Locate the cell with the specified text and output its (x, y) center coordinate. 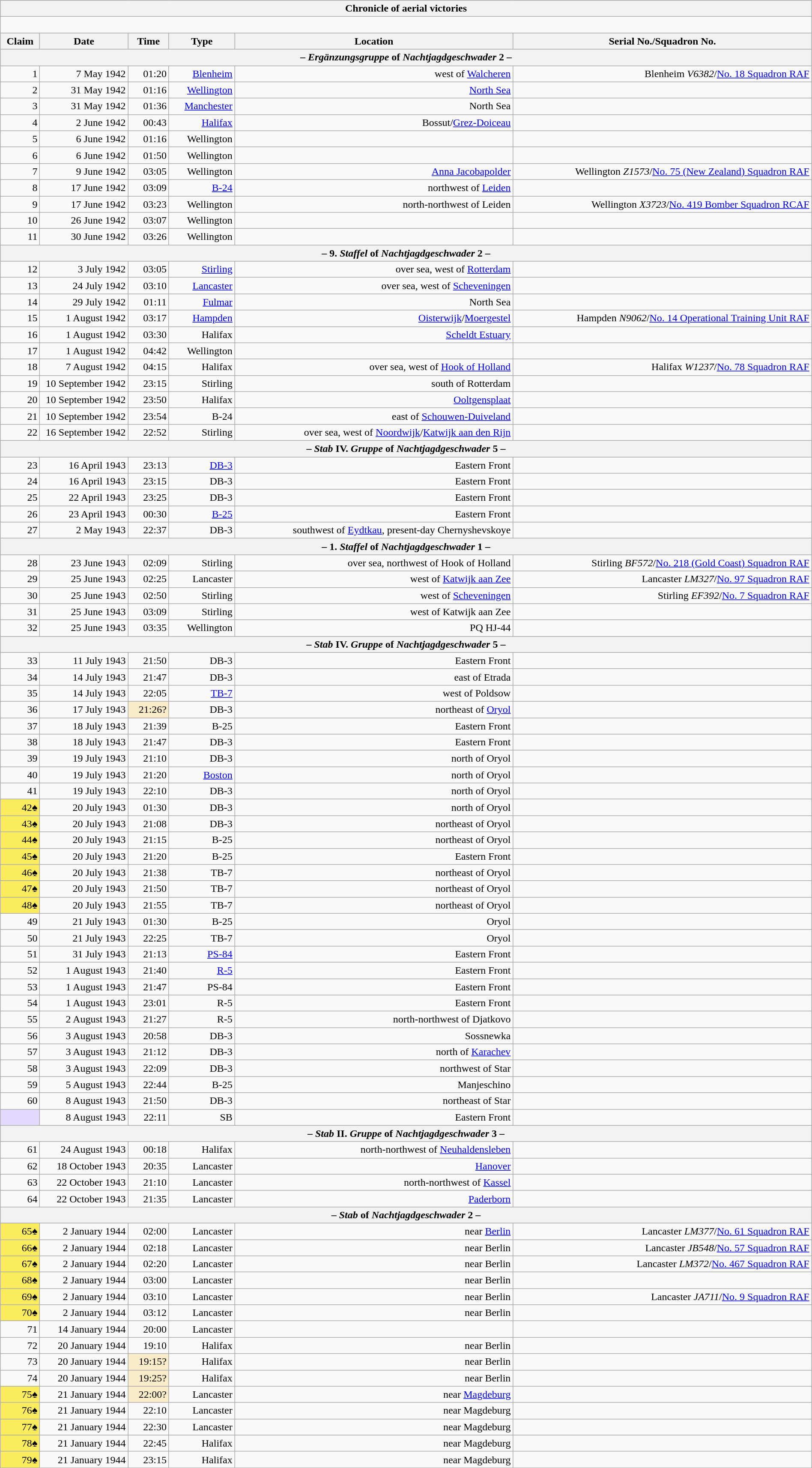
16 (20, 335)
19:25? (148, 1378)
east of Etrada (374, 677)
20:35 (148, 1166)
northwest of Star (374, 1068)
21:08 (148, 824)
19:10 (148, 1345)
79♠ (20, 1459)
70♠ (20, 1313)
22:25 (148, 938)
01:20 (148, 74)
Claim (20, 41)
50 (20, 938)
44♠ (20, 840)
48♠ (20, 905)
37 (20, 726)
22:00? (148, 1394)
03:35 (148, 628)
32 (20, 628)
02:09 (148, 563)
west of Scheveningen (374, 595)
– 9. Staffel of Nachtjagdgeschwader 2 – (406, 253)
21:55 (148, 905)
over sea, west of Noordwijk/Katwijk aan den Rijn (374, 432)
Type (202, 41)
Sossnewka (374, 1036)
29 (20, 579)
east of Schouwen-Duiveland (374, 416)
4 (20, 123)
over sea, northwest of Hook of Holland (374, 563)
23:54 (148, 416)
42♠ (20, 807)
01:50 (148, 155)
northwest of Leiden (374, 188)
23:01 (148, 1003)
3 (20, 106)
02:20 (148, 1264)
21:15 (148, 840)
20:00 (148, 1329)
3 July 1942 (84, 269)
over sea, west of Scheveningen (374, 286)
west of Walcheren (374, 74)
01:11 (148, 302)
2 June 1942 (84, 123)
– Ergänzungsgruppe of Nachtjagdgeschwader 2 – (406, 57)
northeast of Star (374, 1101)
03:12 (148, 1313)
18 October 1943 (84, 1166)
Serial No./Squadron No. (662, 41)
north-northwest of Neuhaldensleben (374, 1150)
23 (20, 465)
Hampden N9062/No. 14 Operational Training Unit RAF (662, 318)
22:30 (148, 1427)
36 (20, 709)
north-northwest of Leiden (374, 204)
02:25 (148, 579)
22:09 (148, 1068)
24 (20, 481)
77♠ (20, 1427)
72 (20, 1345)
34 (20, 677)
22:52 (148, 432)
15 (20, 318)
7 August 1942 (84, 367)
30 June 1942 (84, 237)
59 (20, 1085)
Manchester (202, 106)
60 (20, 1101)
00:18 (148, 1150)
north-northwest of Kassel (374, 1182)
04:15 (148, 367)
33 (20, 661)
27 (20, 530)
Blenheim V6382/No. 18 Squadron RAF (662, 74)
19:15? (148, 1362)
30 (20, 595)
Manjeschino (374, 1085)
02:00 (148, 1231)
01:36 (148, 106)
66♠ (20, 1248)
04:42 (148, 351)
Blenheim (202, 74)
north of Karachev (374, 1052)
26 (20, 514)
51 (20, 954)
71 (20, 1329)
2 (20, 90)
03:00 (148, 1280)
– Stab II. Gruppe of Nachtjagdgeschwader 3 – (406, 1133)
03:30 (148, 335)
63 (20, 1182)
23:50 (148, 400)
16 September 1942 (84, 432)
– 1. Staffel of Nachtjagdgeschwader 1 – (406, 547)
75♠ (20, 1394)
54 (20, 1003)
Lancaster LM327/No. 97 Squadron RAF (662, 579)
SB (202, 1117)
22 April 1943 (84, 498)
5 (20, 139)
22:45 (148, 1443)
14 January 1944 (84, 1329)
Location (374, 41)
22:11 (148, 1117)
46♠ (20, 873)
Scheldt Estuary (374, 335)
02:18 (148, 1248)
23 April 1943 (84, 514)
26 June 1942 (84, 221)
40 (20, 775)
2 August 1943 (84, 1020)
31 (20, 612)
21:13 (148, 954)
Lancaster LM377/No. 61 Squadron RAF (662, 1231)
23:25 (148, 498)
Lancaster LM372/No. 467 Squadron RAF (662, 1264)
68♠ (20, 1280)
21 (20, 416)
28 (20, 563)
53 (20, 987)
41 (20, 791)
35 (20, 693)
38 (20, 742)
Boston (202, 775)
00:43 (148, 123)
25 (20, 498)
Bossut/Grez-Doiceau (374, 123)
Stirling BF572/No. 218 (Gold Coast) Squadron RAF (662, 563)
14 (20, 302)
78♠ (20, 1443)
57 (20, 1052)
23:13 (148, 465)
Chronicle of aerial victories (406, 9)
19 (20, 383)
47♠ (20, 889)
2 May 1943 (84, 530)
58 (20, 1068)
Fulmar (202, 302)
Anna Jacobapolder (374, 171)
southwest of Eydtkau, present-day Chernyshevskoye (374, 530)
21:39 (148, 726)
61 (20, 1150)
67♠ (20, 1264)
21:27 (148, 1020)
76♠ (20, 1411)
29 July 1942 (84, 302)
north-northwest of Djatkovo (374, 1020)
11 July 1943 (84, 661)
73 (20, 1362)
7 May 1942 (84, 74)
Lancaster JB548/No. 57 Squadron RAF (662, 1248)
Lancaster JA711/No. 9 Squadron RAF (662, 1297)
65♠ (20, 1231)
22:05 (148, 693)
– Stab of Nachtjagdgeschwader 2 – (406, 1215)
12 (20, 269)
Oisterwijk/Moergestel (374, 318)
56 (20, 1036)
69♠ (20, 1297)
7 (20, 171)
24 August 1943 (84, 1150)
21:40 (148, 970)
03:26 (148, 237)
22 (20, 432)
5 August 1943 (84, 1085)
west of Poldsow (374, 693)
52 (20, 970)
13 (20, 286)
10 (20, 221)
00:30 (148, 514)
over sea, west of Rotterdam (374, 269)
03:07 (148, 221)
22:37 (148, 530)
55 (20, 1020)
over sea, west of Hook of Holland (374, 367)
20 (20, 400)
Hanover (374, 1166)
24 July 1942 (84, 286)
22:44 (148, 1085)
49 (20, 921)
PQ HJ-44 (374, 628)
17 July 1943 (84, 709)
Halifax W1237/No. 78 Squadron RAF (662, 367)
45♠ (20, 856)
64 (20, 1199)
17 (20, 351)
21:26? (148, 709)
21:12 (148, 1052)
Wellington Z1573/No. 75 (New Zealand) Squadron RAF (662, 171)
03:17 (148, 318)
74 (20, 1378)
Paderborn (374, 1199)
21:38 (148, 873)
9 (20, 204)
20:58 (148, 1036)
03:23 (148, 204)
Date (84, 41)
62 (20, 1166)
02:50 (148, 595)
Wellington X3723/No. 419 Bomber Squadron RCAF (662, 204)
9 June 1942 (84, 171)
Hampden (202, 318)
Time (148, 41)
23 June 1943 (84, 563)
43♠ (20, 824)
11 (20, 237)
8 (20, 188)
21:35 (148, 1199)
1 (20, 74)
Ooltgensplaat (374, 400)
6 (20, 155)
south of Rotterdam (374, 383)
Stirling EF392/No. 7 Squadron RAF (662, 595)
39 (20, 759)
18 (20, 367)
31 July 1943 (84, 954)
